From the cell containing the given text, extract its center point as [X, Y] coordinate. 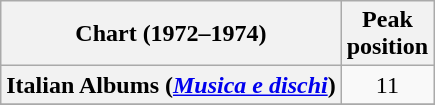
11 [387, 85]
Chart (1972–1974) [171, 34]
Peakposition [387, 34]
Italian Albums (Musica e dischi) [171, 85]
